Provide the [x, y] coordinate of the cell's center where the given text is located.  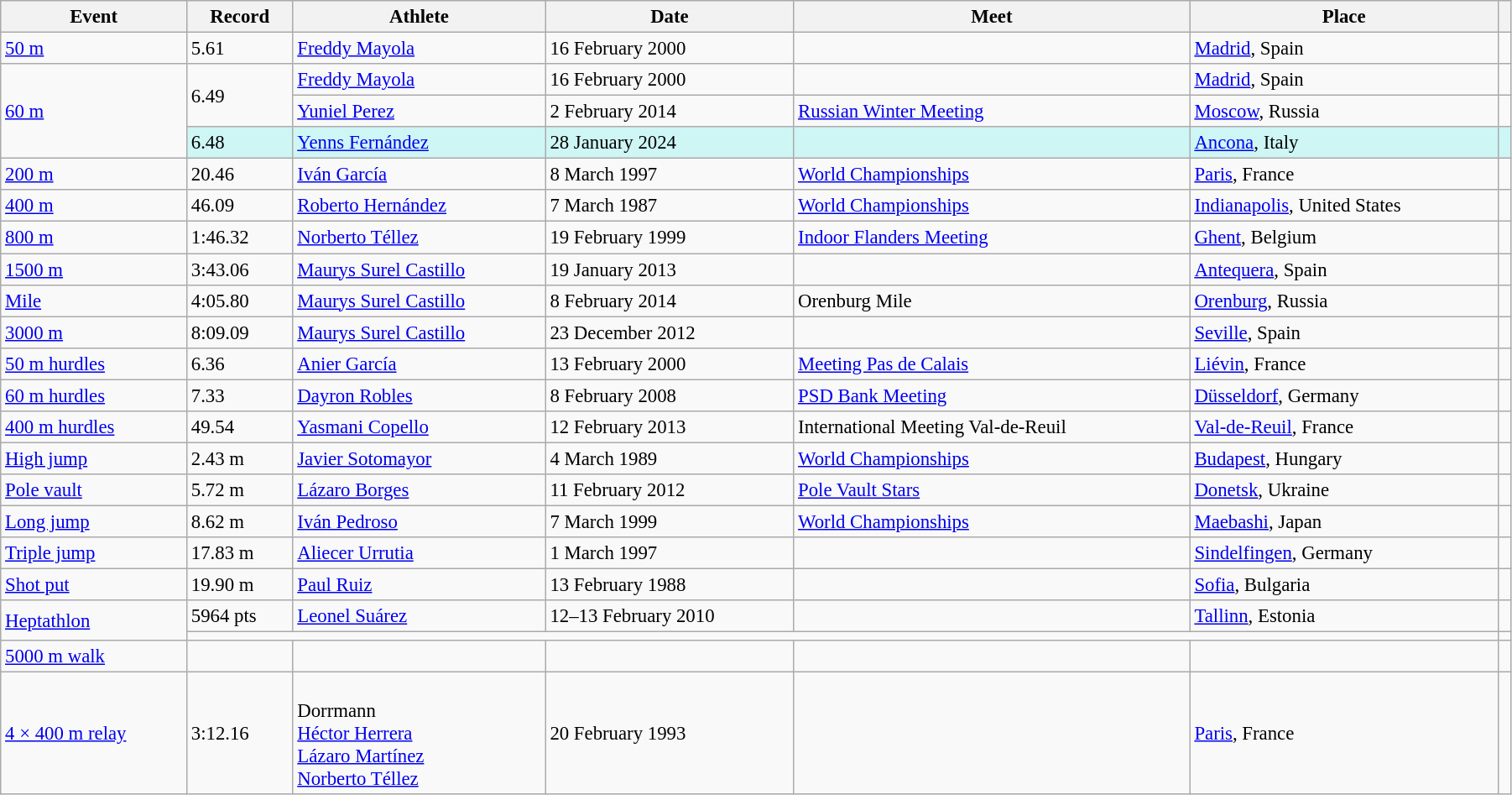
Iván Pedroso [420, 521]
19 January 2013 [670, 269]
400 m [94, 206]
5.72 m [239, 490]
6.36 [239, 364]
Heptathlon [94, 620]
3:12.16 [239, 734]
19.90 m [239, 585]
Düsseldorf, Germany [1344, 395]
Anier García [420, 364]
Mile [94, 301]
50 m [94, 49]
7 March 1987 [670, 206]
DorrmannHéctor HerreraLázaro MartínezNorberto Téllez [420, 734]
Norberto Téllez [420, 238]
Pole vault [94, 490]
19 February 1999 [670, 238]
800 m [94, 238]
Place [1344, 17]
Yasmani Copello [420, 427]
1:46.32 [239, 238]
Meet [992, 17]
Lázaro Borges [420, 490]
3:43.06 [239, 269]
8:09.09 [239, 332]
6.49 [239, 96]
Athlete [420, 17]
8 February 2014 [670, 301]
Yenns Fernández [420, 143]
8 February 2008 [670, 395]
Aliecer Urrutia [420, 553]
5.61 [239, 49]
23 December 2012 [670, 332]
Antequera, Spain [1344, 269]
1 March 1997 [670, 553]
13 February 1988 [670, 585]
High jump [94, 458]
Maebashi, Japan [1344, 521]
7.33 [239, 395]
50 m hurdles [94, 364]
Event [94, 17]
13 February 2000 [670, 364]
6.48 [239, 143]
Russian Winter Meeting [992, 112]
2 February 2014 [670, 112]
Val-de-Reuil, France [1344, 427]
PSD Bank Meeting [992, 395]
3000 m [94, 332]
Paul Ruiz [420, 585]
Triple jump [94, 553]
400 m hurdles [94, 427]
20 February 1993 [670, 734]
Liévin, France [1344, 364]
International Meeting Val-de-Reuil [992, 427]
20.46 [239, 175]
Orenburg Mile [992, 301]
Donetsk, Ukraine [1344, 490]
Date [670, 17]
1500 m [94, 269]
12 February 2013 [670, 427]
Moscow, Russia [1344, 112]
4:05.80 [239, 301]
Roberto Hernández [420, 206]
60 m hurdles [94, 395]
Budapest, Hungary [1344, 458]
4 March 1989 [670, 458]
49.54 [239, 427]
8.62 m [239, 521]
Record [239, 17]
17.83 m [239, 553]
28 January 2024 [670, 143]
Leonel Suárez [420, 616]
Yuniel Perez [420, 112]
Indoor Flanders Meeting [992, 238]
Shot put [94, 585]
Meeting Pas de Calais [992, 364]
2.43 m [239, 458]
60 m [94, 111]
8 March 1997 [670, 175]
46.09 [239, 206]
12–13 February 2010 [670, 616]
Seville, Spain [1344, 332]
Iván García [420, 175]
Sofia, Bulgaria [1344, 585]
Tallinn, Estonia [1344, 616]
Ghent, Belgium [1344, 238]
Sindelfingen, Germany [1344, 553]
Ancona, Italy [1344, 143]
4 × 400 m relay [94, 734]
Orenburg, Russia [1344, 301]
11 February 2012 [670, 490]
Indianapolis, United States [1344, 206]
5000 m walk [94, 656]
Dayron Robles [420, 395]
Javier Sotomayor [420, 458]
5964 pts [239, 616]
200 m [94, 175]
Pole Vault Stars [992, 490]
7 March 1999 [670, 521]
Long jump [94, 521]
